Find where the given text appears and provide that cell's center as [X, Y] coordinate. 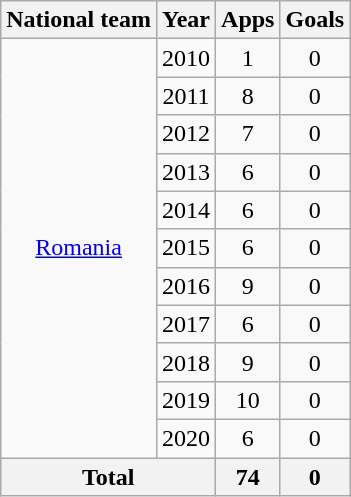
Apps [248, 20]
2011 [186, 96]
7 [248, 134]
Goals [315, 20]
Year [186, 20]
Total [108, 477]
2013 [186, 172]
74 [248, 477]
2010 [186, 58]
2018 [186, 362]
8 [248, 96]
2017 [186, 324]
2015 [186, 248]
2020 [186, 438]
10 [248, 400]
1 [248, 58]
2012 [186, 134]
National team [79, 20]
2016 [186, 286]
Romania [79, 248]
2014 [186, 210]
2019 [186, 400]
